Locate the cell with the specified text and output its [X, Y] center coordinate. 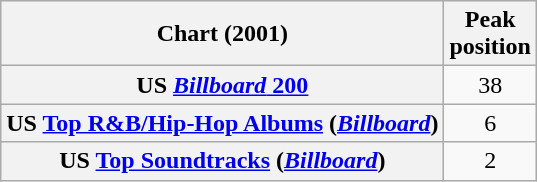
Peak position [490, 34]
US Top Soundtracks (Billboard) [222, 161]
US Billboard 200 [222, 85]
Chart (2001) [222, 34]
6 [490, 123]
38 [490, 85]
US Top R&B/Hip-Hop Albums (Billboard) [222, 123]
2 [490, 161]
